From the cell containing the given text, extract its center point as (X, Y) coordinate. 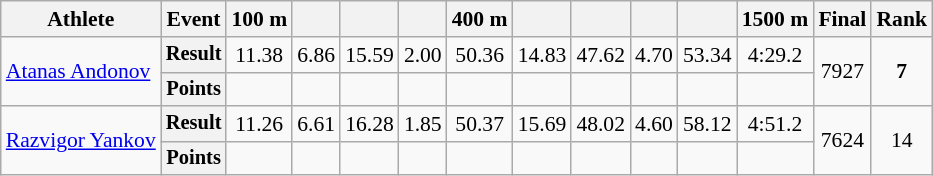
47.62 (600, 55)
Atanas Andonov (81, 72)
Event (194, 19)
1500 m (776, 19)
15.59 (370, 55)
53.34 (708, 55)
4.60 (654, 124)
7927 (842, 72)
50.37 (480, 124)
6.86 (316, 55)
1.85 (423, 124)
48.02 (600, 124)
7 (902, 72)
14.83 (542, 55)
4:29.2 (776, 55)
100 m (259, 19)
6.61 (316, 124)
11.38 (259, 55)
16.28 (370, 124)
Razvigor Yankov (81, 140)
50.36 (480, 55)
14 (902, 140)
4:51.2 (776, 124)
4.70 (654, 55)
Rank (902, 19)
15.69 (542, 124)
400 m (480, 19)
Athlete (81, 19)
11.26 (259, 124)
7624 (842, 140)
Final (842, 19)
58.12 (708, 124)
2.00 (423, 55)
